Output the (x, y) coordinate of the center of the cell containing the given text.  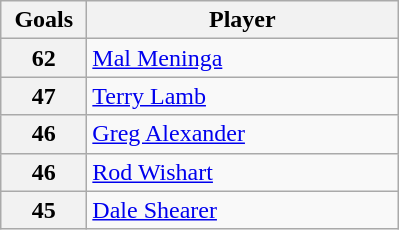
47 (44, 96)
Terry Lamb (242, 96)
Mal Meninga (242, 58)
Greg Alexander (242, 134)
Player (242, 20)
Dale Shearer (242, 210)
45 (44, 210)
Rod Wishart (242, 172)
62 (44, 58)
Goals (44, 20)
